Output the (x, y) coordinate of the center of the cell containing the given text.  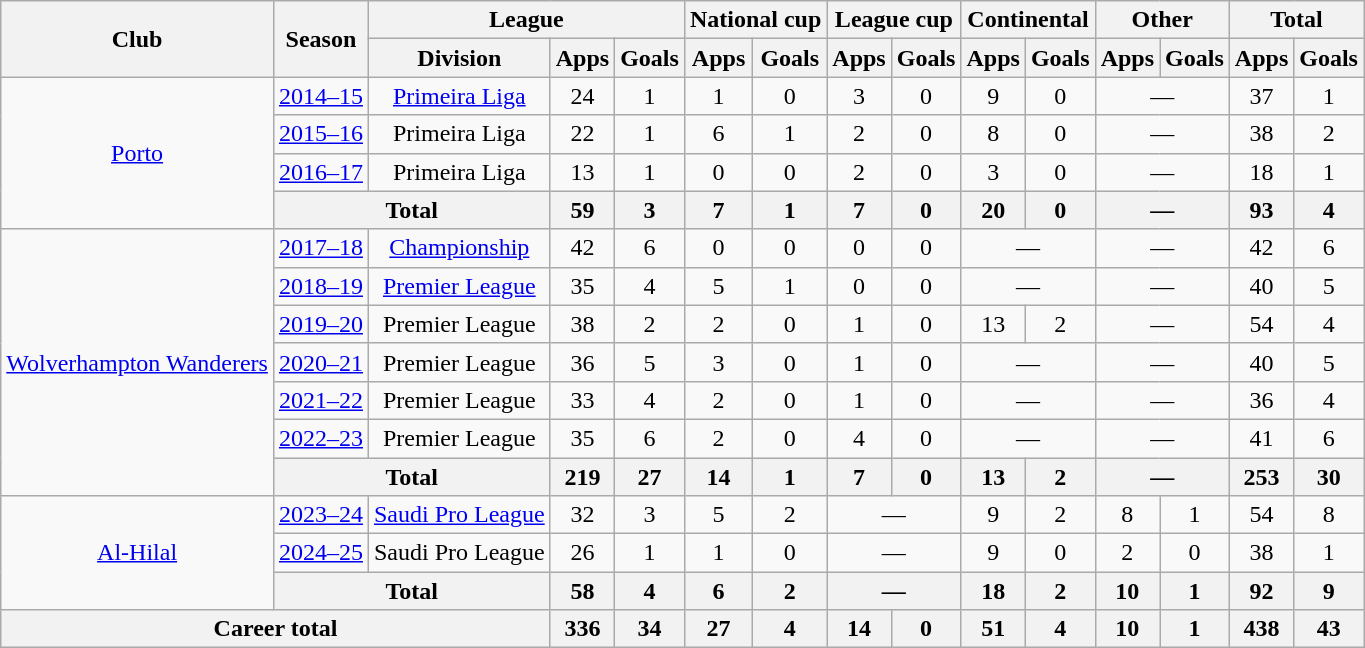
Career total (276, 629)
Wolverhampton Wanderers (138, 362)
20 (993, 210)
National cup (755, 20)
58 (582, 591)
2021–22 (320, 400)
30 (1329, 477)
2018–19 (320, 286)
92 (1261, 591)
Club (138, 39)
League (526, 20)
37 (1261, 96)
Other (1162, 20)
2015–16 (320, 134)
2023–24 (320, 515)
336 (582, 629)
33 (582, 400)
Porto (138, 153)
2016–17 (320, 172)
41 (1261, 438)
24 (582, 96)
26 (582, 553)
Season (320, 39)
253 (1261, 477)
219 (582, 477)
59 (582, 210)
32 (582, 515)
43 (1329, 629)
51 (993, 629)
438 (1261, 629)
2019–20 (320, 324)
Division (459, 58)
2024–25 (320, 553)
22 (582, 134)
Continental (1028, 20)
Al-Hilal (138, 553)
Championship (459, 248)
2014–15 (320, 96)
93 (1261, 210)
League cup (894, 20)
34 (650, 629)
2017–18 (320, 248)
2020–21 (320, 362)
2022–23 (320, 438)
